Locate the cell with the specified text and output its (X, Y) center coordinate. 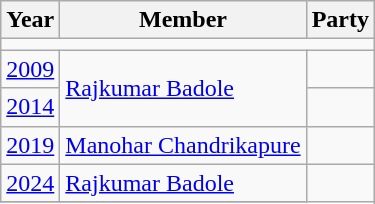
Year (30, 20)
2009 (30, 69)
Party (340, 20)
2014 (30, 107)
2024 (30, 183)
Manohar Chandrikapure (183, 145)
Member (183, 20)
2019 (30, 145)
